Scan for the cell matching the given text and deliver its [X, Y] coordinate at center. 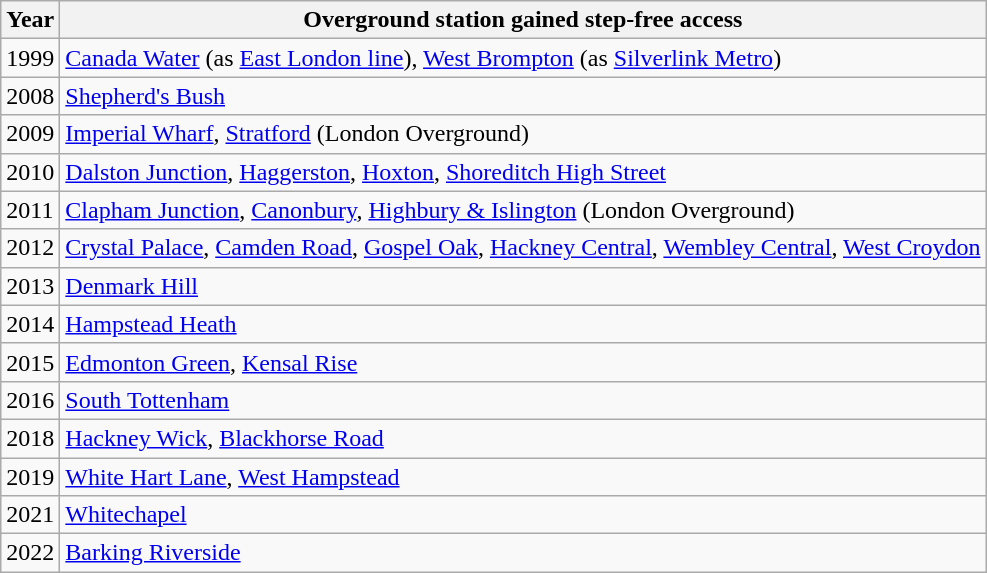
2012 [30, 248]
Imperial Wharf, Stratford (London Overground) [523, 134]
Barking Riverside [523, 553]
Edmonton Green, Kensal Rise [523, 362]
Overground station gained step-free access [523, 20]
2018 [30, 438]
Crystal Palace, Camden Road, Gospel Oak, Hackney Central, Wembley Central, West Croydon [523, 248]
2011 [30, 210]
Shepherd's Bush [523, 96]
2015 [30, 362]
Denmark Hill [523, 286]
2013 [30, 286]
2022 [30, 553]
Dalston Junction, Haggerston, Hoxton, Shoreditch High Street [523, 172]
2019 [30, 477]
1999 [30, 58]
2009 [30, 134]
2008 [30, 96]
Canada Water (as East London line), West Brompton (as Silverlink Metro) [523, 58]
Hackney Wick, Blackhorse Road [523, 438]
2016 [30, 400]
Hampstead Heath [523, 324]
South Tottenham [523, 400]
Clapham Junction, Canonbury, Highbury & Islington (London Overground) [523, 210]
Whitechapel [523, 515]
White Hart Lane, West Hampstead [523, 477]
Year [30, 20]
2010 [30, 172]
2021 [30, 515]
2014 [30, 324]
